Return (X, Y) of the center of cell containing provided text 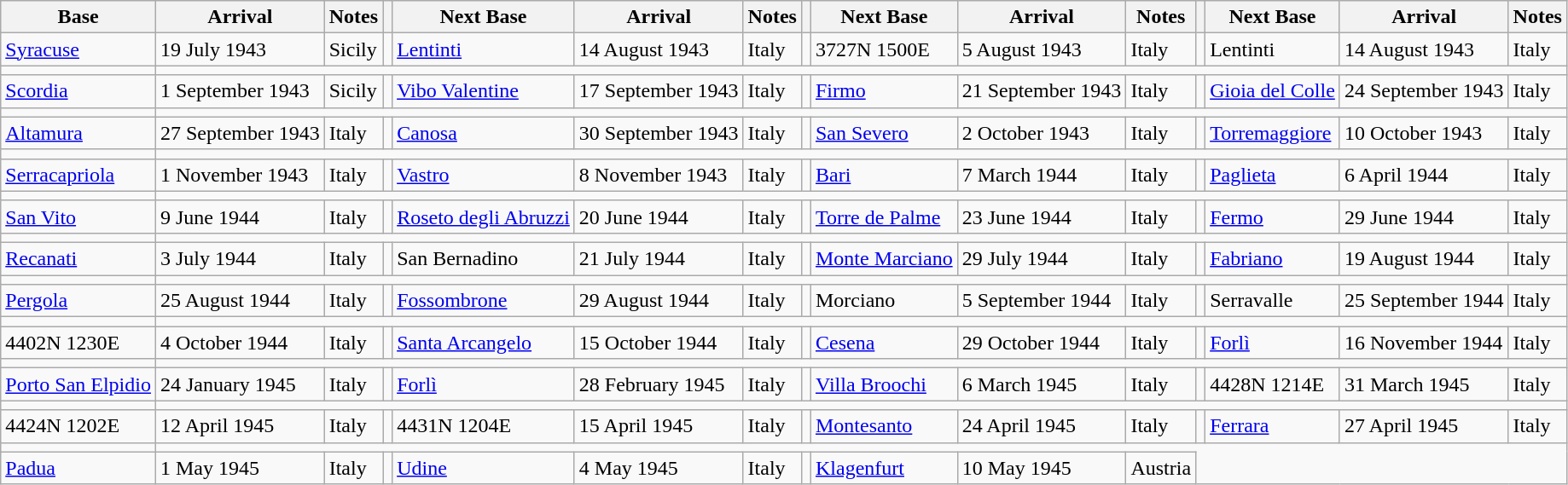
1 September 1943 (240, 91)
San Vito (78, 217)
4424N 1202E (78, 426)
Udine (484, 468)
Altamura (78, 133)
10 May 1945 (1042, 468)
Fossombrone (484, 301)
5 August 1943 (1042, 49)
4431N 1204E (484, 426)
24 January 1945 (240, 384)
Vastro (484, 175)
25 August 1944 (240, 301)
29 June 1944 (1424, 217)
1 November 1943 (240, 175)
4402N 1230E (78, 343)
24 September 1943 (1424, 91)
21 September 1943 (1042, 91)
Montesanto (884, 426)
31 March 1945 (1424, 384)
27 April 1945 (1424, 426)
Vibo Valentine (484, 91)
10 October 1943 (1424, 133)
25 September 1944 (1424, 301)
20 June 1944 (659, 217)
Torre de Palme (884, 217)
12 April 1945 (240, 426)
9 June 1944 (240, 217)
21 July 1944 (659, 258)
29 July 1944 (1042, 258)
Serravalle (1273, 301)
Fabriano (1273, 258)
1 May 1945 (240, 468)
3727N 1500E (884, 49)
16 November 1944 (1424, 343)
2 October 1943 (1042, 133)
5 September 1944 (1042, 301)
Torremaggiore (1273, 133)
Base (78, 17)
Villa Broochi (884, 384)
Morciano (884, 301)
Ferrara (1273, 426)
Serracapriola (78, 175)
Pergola (78, 301)
6 March 1945 (1042, 384)
4 October 1944 (240, 343)
15 April 1945 (659, 426)
Scordia (78, 91)
30 September 1943 (659, 133)
San Severo (884, 133)
4 May 1945 (659, 468)
19 August 1944 (1424, 258)
19 July 1943 (240, 49)
29 October 1944 (1042, 343)
23 June 1944 (1042, 217)
Syracuse (78, 49)
Roseto degli Abruzzi (484, 217)
17 September 1943 (659, 91)
28 February 1945 (659, 384)
Klagenfurt (884, 468)
Firmo (884, 91)
Austria (1161, 468)
Fermo (1273, 217)
Cesena (884, 343)
15 October 1944 (659, 343)
Monte Marciano (884, 258)
Paglieta (1273, 175)
24 April 1945 (1042, 426)
27 September 1943 (240, 133)
Padua (78, 468)
Bari (884, 175)
Santa Arcangelo (484, 343)
29 August 1944 (659, 301)
3 July 1944 (240, 258)
7 March 1944 (1042, 175)
4428N 1214E (1273, 384)
6 April 1944 (1424, 175)
8 November 1943 (659, 175)
Gioia del Colle (1273, 91)
Canosa (484, 133)
San Bernadino (484, 258)
Recanati (78, 258)
Porto San Elpidio (78, 384)
